Search for the cell housing the specified text and yield its (x, y) center coordinate. 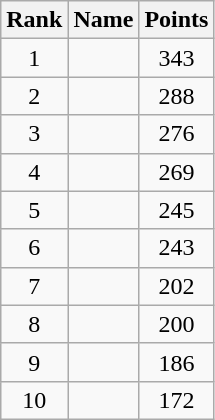
Points (176, 20)
8 (34, 324)
200 (176, 324)
Name (104, 20)
1 (34, 58)
4 (34, 172)
276 (176, 134)
269 (176, 172)
2 (34, 96)
9 (34, 362)
343 (176, 58)
288 (176, 96)
243 (176, 248)
10 (34, 400)
202 (176, 286)
245 (176, 210)
186 (176, 362)
5 (34, 210)
172 (176, 400)
7 (34, 286)
3 (34, 134)
Rank (34, 20)
6 (34, 248)
